Identify which cell holds the provided text, then report its (X, Y) central coordinate. 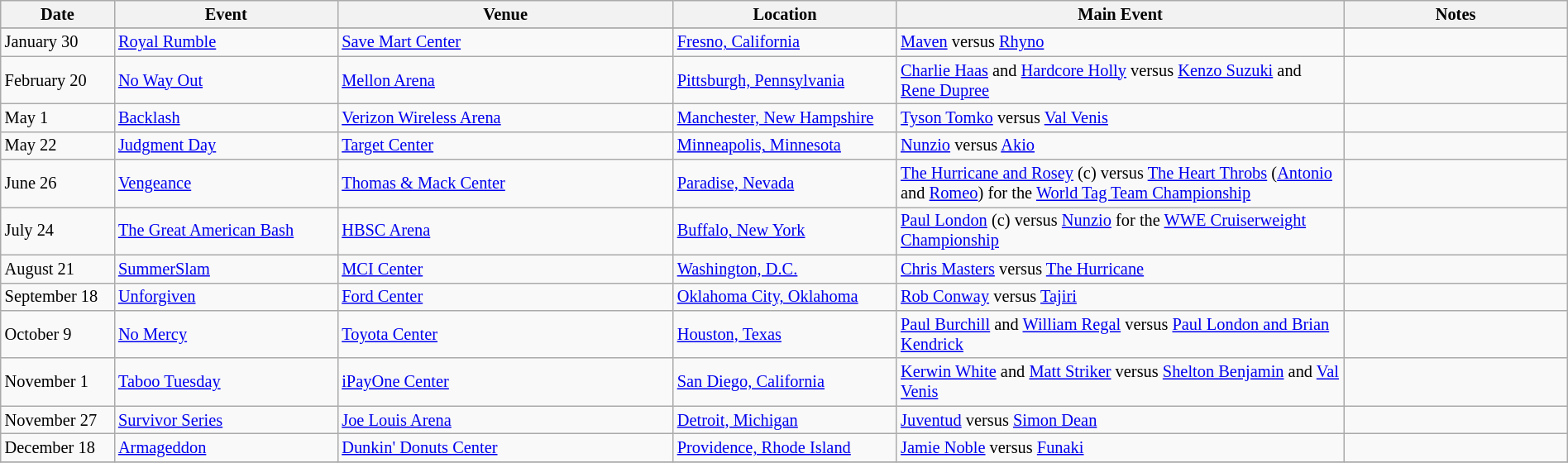
October 9 (58, 334)
Mellon Arena (504, 80)
June 26 (58, 184)
Kerwin White and Matt Striker versus Shelton Benjamin and Val Venis (1120, 382)
January 30 (58, 42)
Minneapolis, Minnesota (785, 146)
Verizon Wireless Arena (504, 117)
Thomas & Mack Center (504, 184)
Fresno, California (785, 42)
Tyson Tomko versus Val Venis (1120, 117)
Chris Masters versus The Hurricane (1120, 269)
HBSC Arena (504, 231)
Judgment Day (226, 146)
Venue (504, 14)
Joe Louis Arena (504, 420)
August 21 (58, 269)
Washington, D.C. (785, 269)
November 1 (58, 382)
Toyota Center (504, 334)
Nunzio versus Akio (1120, 146)
May 22 (58, 146)
The Hurricane and Rosey (c) versus The Heart Throbs (Antonio and Romeo) for the World Tag Team Championship (1120, 184)
Charlie Haas and Hardcore Holly versus Kenzo Suzuki and Rene Dupree (1120, 80)
Paradise, Nevada (785, 184)
MCI Center (504, 269)
Buffalo, New York (785, 231)
Target Center (504, 146)
Ford Center (504, 297)
Pittsburgh, Pennsylvania (785, 80)
Backlash (226, 117)
December 18 (58, 447)
SummerSlam (226, 269)
February 20 (58, 80)
Jamie Noble versus Funaki (1120, 447)
Manchester, New Hampshire (785, 117)
Rob Conway versus Tajiri (1120, 297)
Detroit, Michigan (785, 420)
Paul London (c) versus Nunzio for the WWE Cruiserweight Championship (1120, 231)
No Way Out (226, 80)
Paul Burchill and William Regal versus Paul London and Brian Kendrick (1120, 334)
Armageddon (226, 447)
Vengeance (226, 184)
Taboo Tuesday (226, 382)
Dunkin' Donuts Center (504, 447)
May 1 (58, 117)
The Great American Bash (226, 231)
July 24 (58, 231)
Oklahoma City, Oklahoma (785, 297)
Date (58, 14)
Save Mart Center (504, 42)
San Diego, California (785, 382)
Maven versus Rhyno (1120, 42)
September 18 (58, 297)
No Mercy (226, 334)
Location (785, 14)
Main Event (1120, 14)
Royal Rumble (226, 42)
Juventud versus Simon Dean (1120, 420)
Unforgiven (226, 297)
Notes (1456, 14)
November 27 (58, 420)
iPayOne Center (504, 382)
Survivor Series (226, 420)
Providence, Rhode Island (785, 447)
Event (226, 14)
Houston, Texas (785, 334)
